Detect which cell encompasses the target text, then output its (x, y) center coordinate. 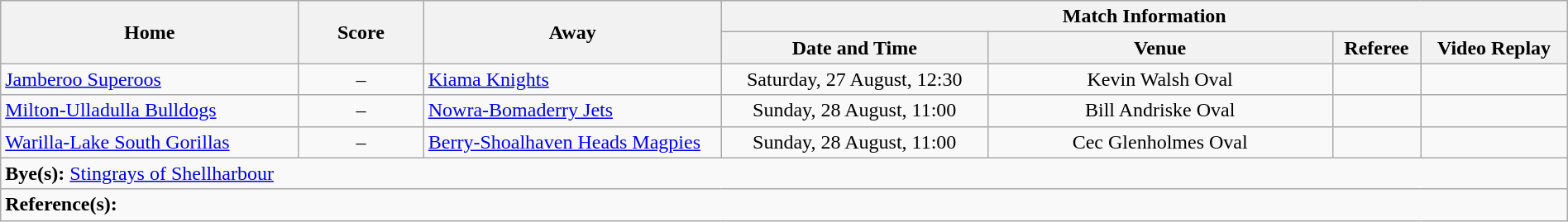
Bye(s): Stingrays of Shellharbour (784, 173)
Bill Andriske Oval (1159, 111)
Cec Glenholmes Oval (1159, 142)
Match Information (1145, 17)
Warilla-Lake South Gorillas (150, 142)
Kiama Knights (572, 79)
Date and Time (854, 48)
Nowra-Bomaderry Jets (572, 111)
Away (572, 32)
Milton-Ulladulla Bulldogs (150, 111)
Video Replay (1494, 48)
Referee (1376, 48)
Venue (1159, 48)
Score (361, 32)
Saturday, 27 August, 12:30 (854, 79)
Berry-Shoalhaven Heads Magpies (572, 142)
Kevin Walsh Oval (1159, 79)
Home (150, 32)
Jamberoo Superoos (150, 79)
Reference(s): (784, 205)
